Locate the cell with the specified text and output its [x, y] center coordinate. 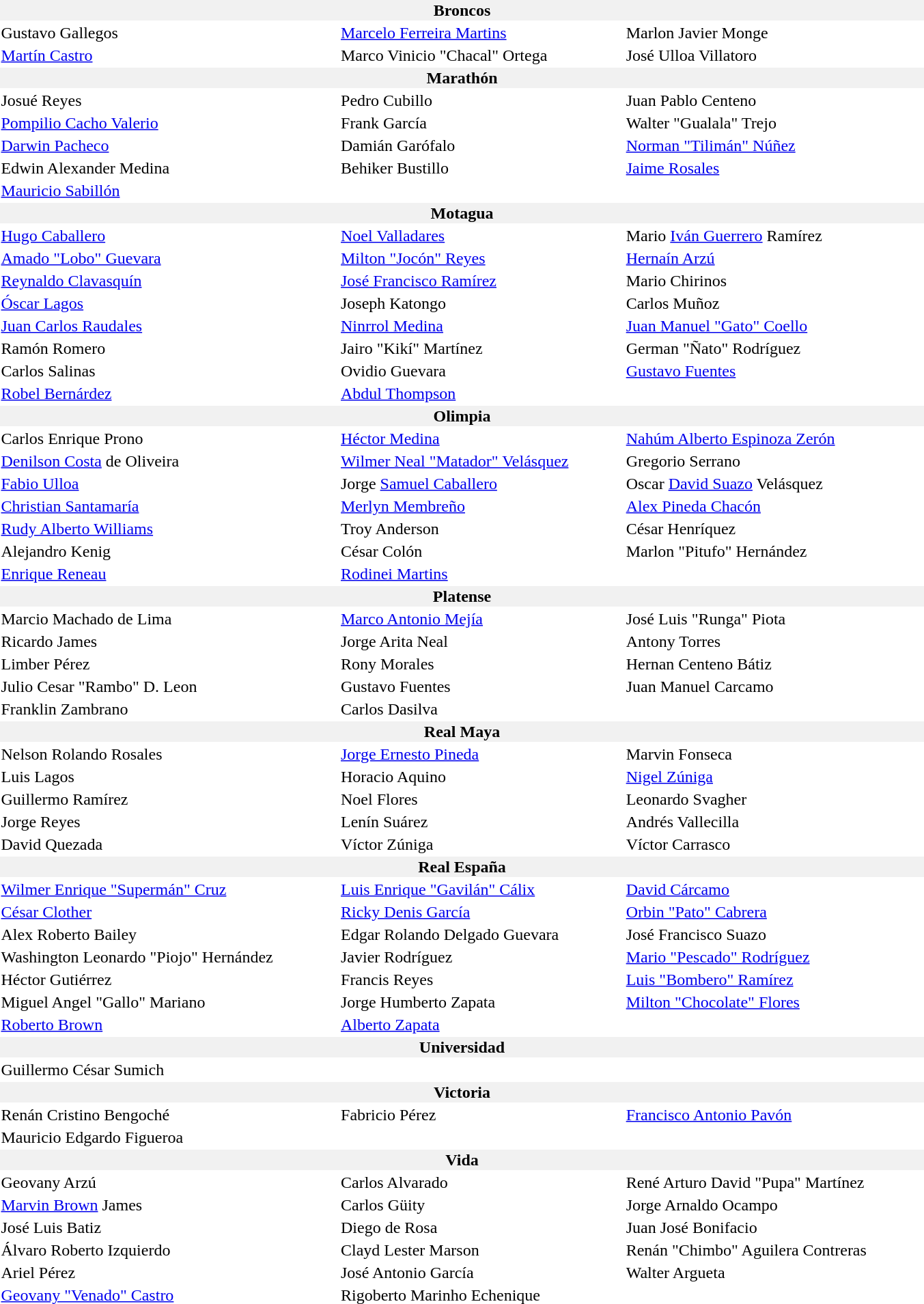
Troy Anderson [482, 529]
Javier Rodríguez [482, 957]
Enrique Reneau [169, 574]
José Francisco Ramírez [482, 281]
Pedro Cubillo [482, 100]
Carlos Alvarado [482, 1182]
Rodinei Martins [482, 574]
Diego de Rosa [482, 1227]
Marvin Fonseca [774, 754]
Denilson Costa de Oliveira [169, 461]
Francis Reyes [482, 980]
Marlon "Pitufo" Hernández [774, 551]
Héctor Medina [482, 439]
Alberto Zapata [482, 1025]
Guillermo Ramírez [169, 799]
Jorge Arita Neal [482, 641]
José Ulloa Villatoro [774, 55]
Ninrrol Medina [482, 326]
Marathón [462, 78]
Broncos [462, 10]
Edgar Rolando Delgado Guevara [482, 934]
Ricardo James [169, 641]
César Henríquez [774, 529]
Milton "Jocón" Reyes [482, 258]
David Quezada [169, 844]
Alex Roberto Bailey [169, 934]
Juan Manuel Carcamo [774, 686]
Marcio Machado de Lima [169, 619]
Edwin Alexander Medina [169, 168]
Gregorio Serrano [774, 461]
Víctor Zúniga [482, 844]
Renán "Chimbo" Aguilera Contreras [774, 1250]
José Francisco Suazo [774, 934]
Washington Leonardo "Piojo" Hernández [169, 957]
Nigel Zúniga [774, 777]
Hugo Caballero [169, 236]
Guillermo César Sumich [169, 1070]
Ariel Pérez [169, 1273]
Horacio Aquino [482, 777]
Merlyn Membreño [482, 506]
Geovany Arzú [169, 1182]
Álvaro Roberto Izquierdo [169, 1250]
Ovidio Guevara [482, 371]
Juan José Bonifacio [774, 1227]
Wilmer Neal "Matador" Velásquez [482, 461]
Hernaín Arzú [774, 258]
Real Maya [462, 732]
Gustavo Gallegos [169, 33]
Fabricio Pérez [482, 1115]
Francisco Antonio Pavón [774, 1115]
César Colón [482, 551]
Miguel Angel "Gallo" Mariano [169, 1002]
Jaime Rosales [774, 168]
Carlos Enrique Prono [169, 439]
Oscar David Suazo Velásquez [774, 484]
David Cárcamo [774, 889]
Leonardo Svagher [774, 799]
Darwin Pacheco [169, 145]
Motagua [462, 213]
Jairo "Kikí" Martínez [482, 348]
Hernan Centeno Bátiz [774, 664]
Amado "Lobo" Guevara [169, 258]
José Luis "Runga" Piota [774, 619]
Antony Torres [774, 641]
Luis "Bombero" Ramírez [774, 980]
Walter "Gualala" Trejo [774, 123]
Carlos Salinas [169, 371]
Roberto Brown [169, 1025]
Jorge Arnaldo Ocampo [774, 1205]
Ricky Denis García [482, 912]
Mauricio Edgardo Figueroa [169, 1137]
José Antonio García [482, 1273]
Real España [462, 867]
José Luis Batiz [169, 1227]
Damián Garófalo [482, 145]
Héctor Gutiérrez [169, 980]
Jorge Samuel Caballero [482, 484]
Platense [462, 596]
Víctor Carrasco [774, 844]
Juan Pablo Centeno [774, 100]
Robel Bernárdez [169, 393]
Juan Carlos Raudales [169, 326]
Universidad [462, 1047]
Juan Manuel "Gato" Coello [774, 326]
Franklin Zambrano [169, 709]
Frank García [482, 123]
Milton "Chocolate" Flores [774, 1002]
Julio Cesar "Rambo" D. Leon [169, 686]
Limber Pérez [169, 664]
Marlon Javier Monge [774, 33]
Renán Cristino Bengoché [169, 1115]
Vida [462, 1160]
Jorge Ernesto Pineda [482, 754]
Marco Vinicio "Chacal" Ortega [482, 55]
Rudy Alberto Williams [169, 529]
German "Ñato" Rodríguez [774, 348]
Carlos Dasilva [482, 709]
Orbin "Pato" Cabrera [774, 912]
Abdul Thompson [482, 393]
Pompilio Cacho Valerio [169, 123]
Jorge Reyes [169, 822]
Marvin Brown James [169, 1205]
Alex Pineda Chacón [774, 506]
Ramón Romero [169, 348]
Wilmer Enrique "Supermán" Cruz [169, 889]
Christian Santamaría [169, 506]
Luis Lagos [169, 777]
Norman "Tilimán" Núñez [774, 145]
Victoria [462, 1092]
Óscar Lagos [169, 303]
Martín Castro [169, 55]
Mario "Pescado" Rodríguez [774, 957]
Marco Antonio Mejía [482, 619]
Carlos Güity [482, 1205]
Reynaldo Clavasquín [169, 281]
Marcelo Ferreira Martins [482, 33]
Walter Argueta [774, 1273]
Clayd Lester Marson [482, 1250]
Jorge Humberto Zapata [482, 1002]
Noel Valladares [482, 236]
Joseph Katongo [482, 303]
Mauricio Sabillón [169, 191]
Rony Morales [482, 664]
Olimpia [462, 416]
Andrés Vallecilla [774, 822]
Luis Enrique "Gavilán" Cálix [482, 889]
Behiker Bustillo [482, 168]
Carlos Muñoz [774, 303]
René Arturo David "Pupa" Martínez [774, 1182]
César Clother [169, 912]
Nelson Rolando Rosales [169, 754]
Mario Iván Guerrero Ramírez [774, 236]
Nahúm Alberto Espinoza Zerón [774, 439]
Mario Chirinos [774, 281]
Noel Flores [482, 799]
Josué Reyes [169, 100]
Alejandro Kenig [169, 551]
Lenín Suárez [482, 822]
Fabio Ulloa [169, 484]
